From the cell containing the given text, extract its center point as [X, Y] coordinate. 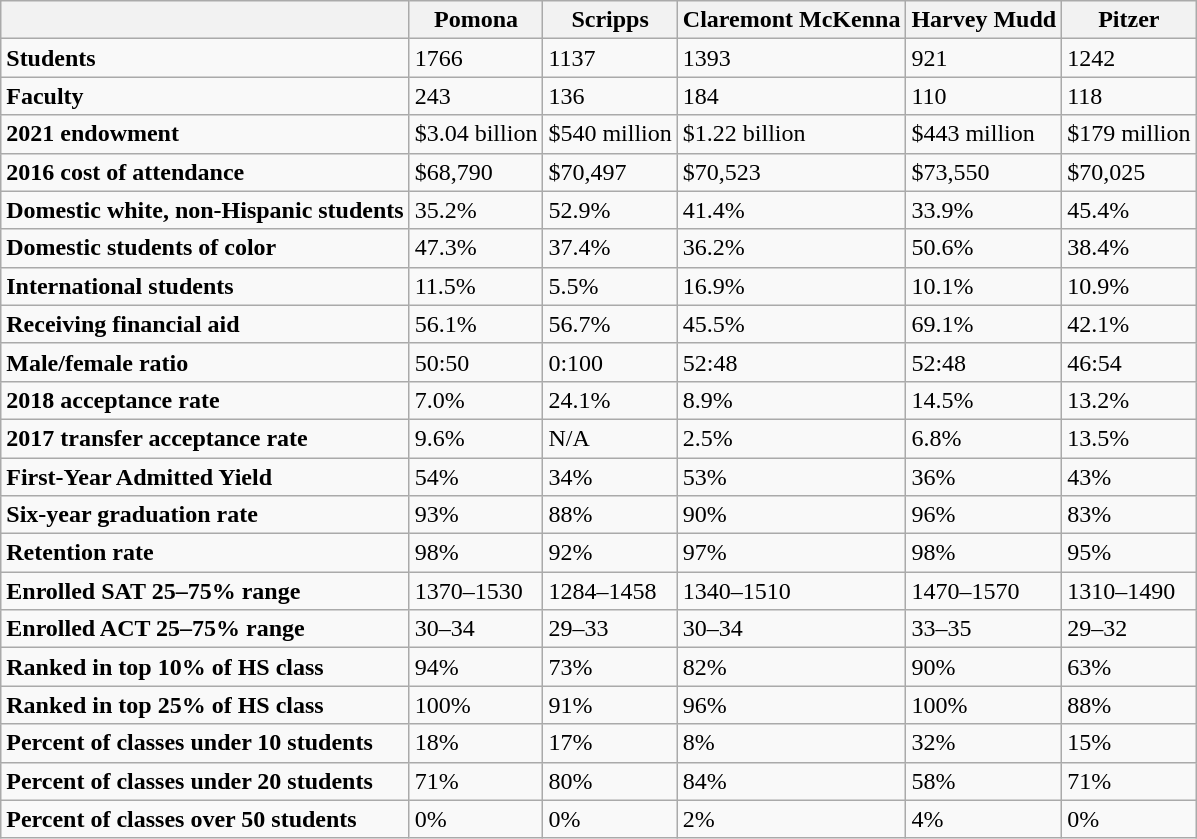
$179 million [1129, 134]
10.9% [1129, 286]
45.4% [1129, 210]
2.5% [792, 438]
69.1% [984, 324]
1340–1510 [792, 591]
1393 [792, 58]
Scripps [610, 20]
95% [1129, 553]
16.9% [792, 286]
$70,497 [610, 172]
$443 million [984, 134]
6.8% [984, 438]
45.5% [792, 324]
243 [476, 96]
1242 [1129, 58]
1470–1570 [984, 591]
8% [792, 743]
36.2% [792, 248]
91% [610, 705]
Six-year graduation rate [205, 515]
International students [205, 286]
36% [984, 477]
97% [792, 553]
Pomona [476, 20]
10.1% [984, 286]
Pitzer [1129, 20]
54% [476, 477]
1766 [476, 58]
56.7% [610, 324]
1310–1490 [1129, 591]
7.0% [476, 400]
2018 acceptance rate [205, 400]
2017 transfer acceptance rate [205, 438]
0:100 [610, 362]
Faculty [205, 96]
52.9% [610, 210]
84% [792, 781]
Students [205, 58]
82% [792, 667]
Domestic students of color [205, 248]
80% [610, 781]
32% [984, 743]
24.1% [610, 400]
1370–1530 [476, 591]
83% [1129, 515]
94% [476, 667]
14.5% [984, 400]
Percent of classes under 20 students [205, 781]
13.2% [1129, 400]
Male/female ratio [205, 362]
73% [610, 667]
2021 endowment [205, 134]
92% [610, 553]
Harvey Mudd [984, 20]
2016 cost of attendance [205, 172]
Percent of classes under 10 students [205, 743]
18% [476, 743]
29–32 [1129, 629]
Percent of classes over 50 students [205, 819]
Enrolled SAT 25–75% range [205, 591]
1284–1458 [610, 591]
5.5% [610, 286]
2% [792, 819]
35.2% [476, 210]
First-Year Admitted Yield [205, 477]
$70,523 [792, 172]
11.5% [476, 286]
47.3% [476, 248]
136 [610, 96]
Ranked in top 25% of HS class [205, 705]
184 [792, 96]
118 [1129, 96]
4% [984, 819]
Receiving financial aid [205, 324]
1137 [610, 58]
$68,790 [476, 172]
Retention rate [205, 553]
9.6% [476, 438]
42.1% [1129, 324]
37.4% [610, 248]
$73,550 [984, 172]
Enrolled ACT 25–75% range [205, 629]
Domestic white, non-Hispanic students [205, 210]
13.5% [1129, 438]
N/A [610, 438]
41.4% [792, 210]
$1.22 billion [792, 134]
43% [1129, 477]
34% [610, 477]
58% [984, 781]
$3.04 billion [476, 134]
46:54 [1129, 362]
33–35 [984, 629]
93% [476, 515]
63% [1129, 667]
56.1% [476, 324]
38.4% [1129, 248]
15% [1129, 743]
$70,025 [1129, 172]
50.6% [984, 248]
Claremont McKenna [792, 20]
53% [792, 477]
33.9% [984, 210]
17% [610, 743]
$540 million [610, 134]
29–33 [610, 629]
50:50 [476, 362]
110 [984, 96]
Ranked in top 10% of HS class [205, 667]
921 [984, 58]
8.9% [792, 400]
